Detect which cell encompasses the target text, then output its (x, y) center coordinate. 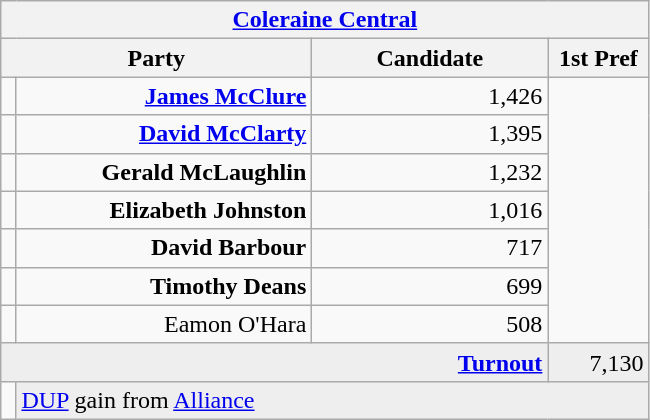
Eamon O'Hara (164, 324)
Party (156, 58)
Timothy Deans (164, 286)
508 (430, 324)
1,395 (430, 134)
DUP gain from Alliance (332, 400)
David McClarty (164, 134)
Turnout (274, 362)
1st Pref (598, 58)
James McClure (164, 96)
Gerald McLaughlin (164, 172)
1,426 (430, 96)
David Barbour (164, 248)
Coleraine Central (325, 20)
Elizabeth Johnston (164, 210)
Candidate (430, 58)
1,232 (430, 172)
1,016 (430, 210)
717 (430, 248)
699 (430, 286)
7,130 (598, 362)
